Output the (x, y) coordinate of the center of the cell containing the given text.  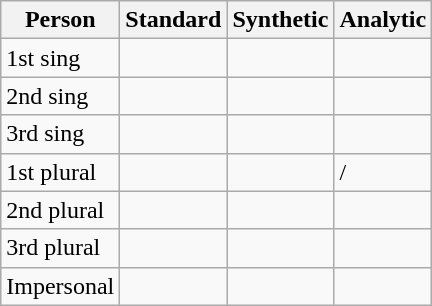
/ (383, 172)
Person (60, 20)
Standard (174, 20)
1st sing (60, 58)
Analytic (383, 20)
3rd plural (60, 248)
2nd sing (60, 96)
2nd plural (60, 210)
1st plural (60, 172)
Synthetic (280, 20)
Impersonal (60, 286)
3rd sing (60, 134)
